Capture the cell that displays the provided text and extract its (x, y) central coordinate. 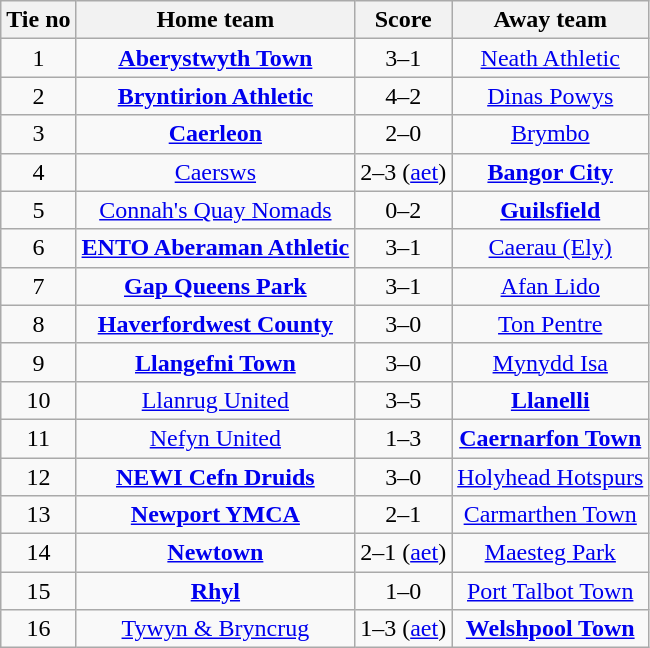
Score (404, 20)
Caernarfon Town (550, 438)
2–1 (404, 515)
NEWI Cefn Druids (216, 477)
Port Talbot Town (550, 591)
Llanelli (550, 400)
1–3 (aet) (404, 629)
Ton Pentre (550, 324)
Newport YMCA (216, 515)
Newtown (216, 553)
Carmarthen Town (550, 515)
Nefyn United (216, 438)
5 (38, 210)
Mynydd Isa (550, 362)
11 (38, 438)
Connah's Quay Nomads (216, 210)
Llangefni Town (216, 362)
1 (38, 58)
ENTO Aberaman Athletic (216, 248)
Tie no (38, 20)
10 (38, 400)
16 (38, 629)
Brymbo (550, 134)
1–0 (404, 591)
2 (38, 96)
7 (38, 286)
Bangor City (550, 172)
8 (38, 324)
12 (38, 477)
Holyhead Hotspurs (550, 477)
3 (38, 134)
2–3 (aet) (404, 172)
6 (38, 248)
Caersws (216, 172)
15 (38, 591)
Afan Lido (550, 286)
Llanrug United (216, 400)
Dinas Powys (550, 96)
2–0 (404, 134)
3–5 (404, 400)
Rhyl (216, 591)
Maesteg Park (550, 553)
Gap Queens Park (216, 286)
Tywyn & Bryncrug (216, 629)
14 (38, 553)
9 (38, 362)
Away team (550, 20)
1–3 (404, 438)
4 (38, 172)
Guilsfield (550, 210)
Caerleon (216, 134)
0–2 (404, 210)
Home team (216, 20)
Bryntirion Athletic (216, 96)
Neath Athletic (550, 58)
2–1 (aet) (404, 553)
Aberystwyth Town (216, 58)
Haverfordwest County (216, 324)
Caerau (Ely) (550, 248)
4–2 (404, 96)
Welshpool Town (550, 629)
13 (38, 515)
